Return the [X, Y] coordinate for the center point of the cell that contains the specified text.  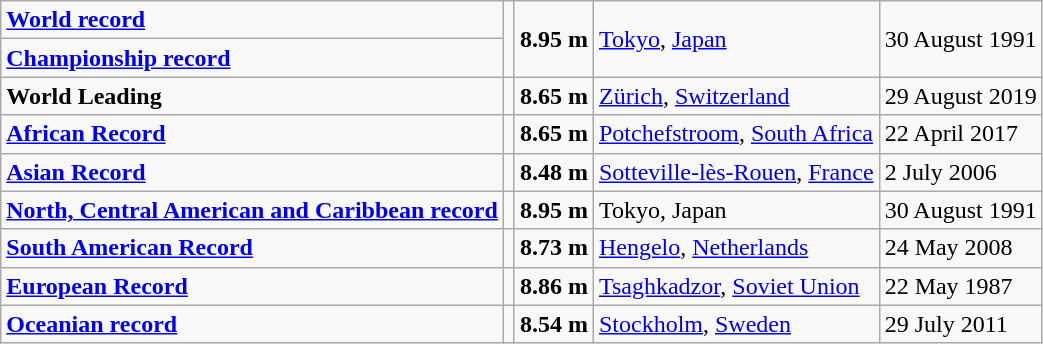
Tsaghkadzor, Soviet Union [736, 286]
North, Central American and Caribbean record [252, 210]
Hengelo, Netherlands [736, 248]
22 May 1987 [960, 286]
8.73 m [554, 248]
Stockholm, Sweden [736, 324]
Oceanian record [252, 324]
8.54 m [554, 324]
Sotteville-lès-Rouen, France [736, 172]
Championship record [252, 58]
World Leading [252, 96]
European Record [252, 286]
2 July 2006 [960, 172]
Zürich, Switzerland [736, 96]
29 July 2011 [960, 324]
24 May 2008 [960, 248]
Potchefstroom, South Africa [736, 134]
South American Record [252, 248]
8.86 m [554, 286]
8.48 m [554, 172]
African Record [252, 134]
World record [252, 20]
22 April 2017 [960, 134]
29 August 2019 [960, 96]
Asian Record [252, 172]
